Determine the [x, y] coordinate at the center of the cell enclosing the given text.  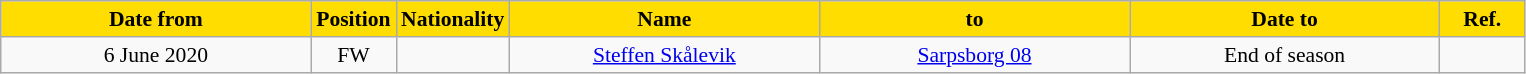
Date from [156, 19]
6 June 2020 [156, 55]
Position [354, 19]
Name [664, 19]
FW [354, 55]
End of season [1285, 55]
Steffen Skålevik [664, 55]
Date to [1285, 19]
to [974, 19]
Ref. [1482, 19]
Nationality [452, 19]
Sarpsborg 08 [974, 55]
